Pinpoint the cell where the given text exists, returning its [x, y] midpoint coordinate. 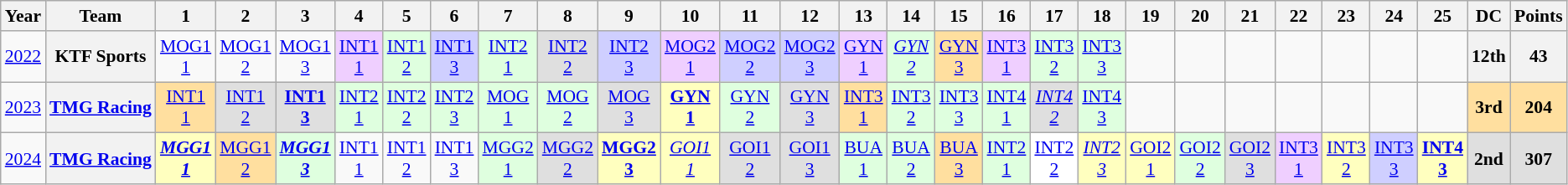
GOI11 [691, 159]
21 [1250, 16]
43 [1539, 57]
3 [305, 16]
2nd [1488, 159]
25 [1443, 16]
22 [1299, 16]
MOG21 [691, 57]
MOG13 [305, 57]
BUA1 [863, 159]
2023 [23, 107]
14 [912, 16]
BUA3 [959, 159]
MOG12 [245, 57]
13 [863, 16]
11 [749, 16]
INT41 [1007, 107]
8 [568, 16]
6 [454, 16]
5 [407, 16]
4 [359, 16]
10 [691, 16]
2024 [23, 159]
GOI23 [1250, 159]
MGG12 [245, 159]
MGG11 [186, 159]
DC [1488, 16]
2022 [23, 57]
GOI22 [1200, 159]
20 [1200, 16]
BUA2 [912, 159]
15 [959, 16]
Points [1539, 16]
17 [1054, 16]
INT42 [1054, 107]
12th [1488, 57]
9 [629, 16]
GOI12 [749, 159]
MOG11 [186, 57]
MOG2 [568, 107]
MOG22 [749, 57]
MOG1 [508, 107]
3rd [1488, 107]
GOI13 [810, 159]
204 [1539, 107]
16 [1007, 16]
MOG23 [810, 57]
MOG3 [629, 107]
18 [1101, 16]
2 [245, 16]
24 [1395, 16]
307 [1539, 159]
Year [23, 16]
23 [1346, 16]
MGG21 [508, 159]
Team [101, 16]
GOI21 [1150, 159]
7 [508, 16]
MGG23 [629, 159]
12 [810, 16]
1 [186, 16]
MGG13 [305, 159]
KTF Sports [101, 57]
19 [1150, 16]
MGG22 [568, 159]
